For the text-containing cell, return its midpoint in (X, Y) coordinate format. 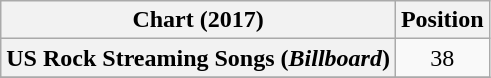
US Rock Streaming Songs (Billboard) (198, 58)
38 (442, 58)
Position (442, 20)
Chart (2017) (198, 20)
